Output the [x, y] coordinate of the center of the cell containing the given text.  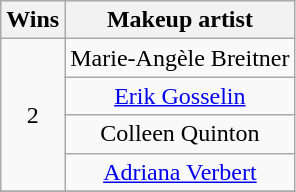
Colleen Quinton [180, 134]
2 [33, 115]
Wins [33, 20]
Adriana Verbert [180, 172]
Makeup artist [180, 20]
Marie-Angèle Breitner [180, 58]
Erik Gosselin [180, 96]
